Return the (x, y) coordinate for the center point of the cell that contains the specified text.  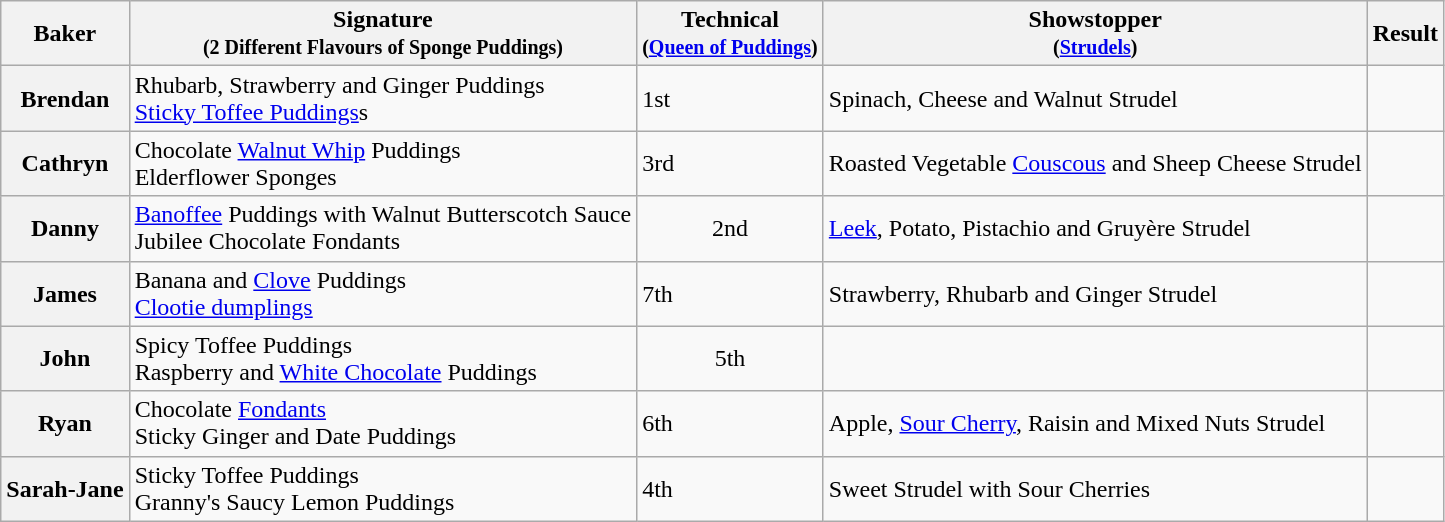
Baker (65, 34)
Apple, Sour Cherry, Raisin and Mixed Nuts Strudel (1095, 424)
Rhubarb, Strawberry and Ginger PuddingsSticky Toffee Puddingss (382, 98)
1st (730, 98)
Sarah-Jane (65, 488)
James (65, 294)
Ryan (65, 424)
7th (730, 294)
Chocolate Walnut Whip PuddingsElderflower Sponges (382, 164)
Spinach, Cheese and Walnut Strudel (1095, 98)
Technical(Queen of Puddings) (730, 34)
John (65, 358)
Chocolate FondantsSticky Ginger and Date Puddings (382, 424)
Spicy Toffee PuddingsRaspberry and White Chocolate Puddings (382, 358)
Leek, Potato, Pistachio and Gruyère Strudel (1095, 228)
Brendan (65, 98)
5th (730, 358)
6th (730, 424)
Signature(2 Different Flavours of Sponge Puddings) (382, 34)
Sticky Toffee PuddingsGranny's Saucy Lemon Puddings (382, 488)
4th (730, 488)
Showstopper(Strudels) (1095, 34)
2nd (730, 228)
Result (1405, 34)
Banana and Clove PuddingsClootie dumplings (382, 294)
Banoffee Puddings with Walnut Butterscotch SauceJubilee Chocolate Fondants (382, 228)
3rd (730, 164)
Strawberry, Rhubarb and Ginger Strudel (1095, 294)
Sweet Strudel with Sour Cherries (1095, 488)
Roasted Vegetable Couscous and Sheep Cheese Strudel (1095, 164)
Cathryn (65, 164)
Danny (65, 228)
